Extract the (x, y) coordinate from the center of the cell holding the provided text.  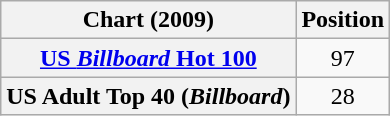
US Adult Top 40 (Billboard) (148, 96)
Chart (2009) (148, 20)
28 (343, 96)
Position (343, 20)
97 (343, 58)
US Billboard Hot 100 (148, 58)
